Return [X, Y] of the center of cell containing provided text 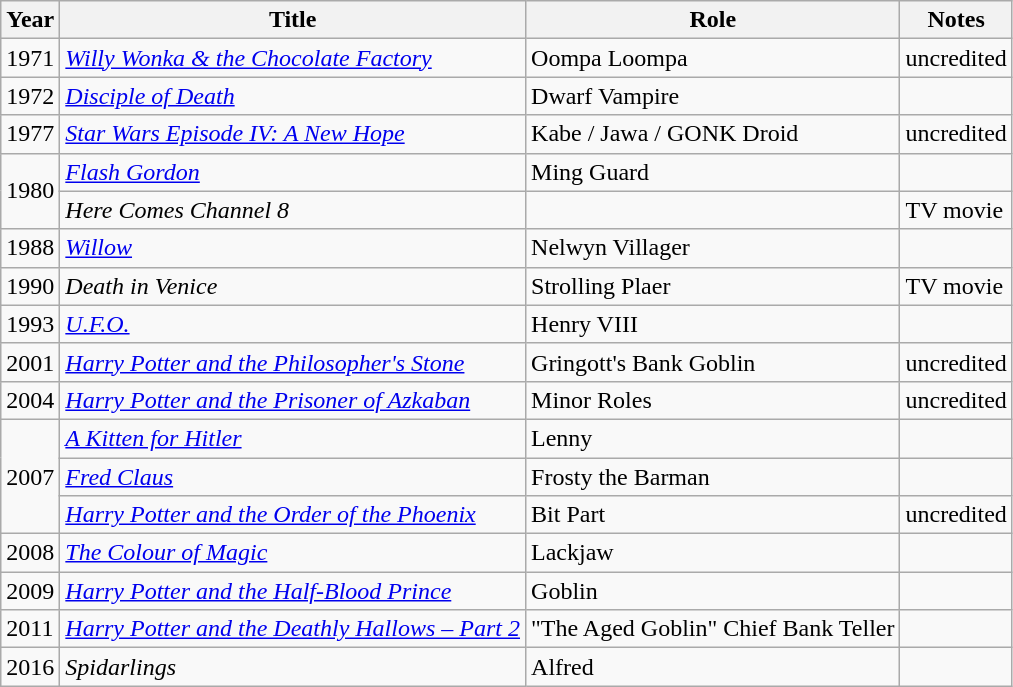
Spidarlings [293, 667]
1971 [30, 58]
Lackjaw [713, 553]
2008 [30, 553]
Star Wars Episode IV: A New Hope [293, 134]
1990 [30, 286]
Bit Part [713, 515]
Nelwyn Villager [713, 248]
Fred Claus [293, 477]
Oompa Loompa [713, 58]
Title [293, 20]
Harry Potter and the Deathly Hallows – Part 2 [293, 629]
Henry VIII [713, 324]
Alfred [713, 667]
U.F.O. [293, 324]
Harry Potter and the Half-Blood Prince [293, 591]
Strolling Plaer [713, 286]
Kabe / Jawa / GONK Droid [713, 134]
Harry Potter and the Philosopher's Stone [293, 362]
1972 [30, 96]
"The Aged Goblin" Chief Bank Teller [713, 629]
2016 [30, 667]
2007 [30, 476]
Frosty the Barman [713, 477]
Gringott's Bank Goblin [713, 362]
1980 [30, 191]
1988 [30, 248]
2011 [30, 629]
2001 [30, 362]
Disciple of Death [293, 96]
2009 [30, 591]
Ming Guard [713, 172]
2004 [30, 400]
Year [30, 20]
1993 [30, 324]
1977 [30, 134]
A Kitten for Hitler [293, 438]
Lenny [713, 438]
Dwarf Vampire [713, 96]
Role [713, 20]
Harry Potter and the Order of the Phoenix [293, 515]
The Colour of Magic [293, 553]
Minor Roles [713, 400]
Willow [293, 248]
Flash Gordon [293, 172]
Here Comes Channel 8 [293, 210]
Willy Wonka & the Chocolate Factory [293, 58]
Death in Venice [293, 286]
Harry Potter and the Prisoner of Azkaban [293, 400]
Notes [956, 20]
Goblin [713, 591]
